Extract the (x, y) coordinate from the center of the cell holding the provided text.  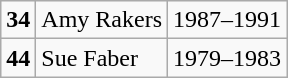
34 (18, 20)
Amy Rakers (102, 20)
44 (18, 58)
1987–1991 (228, 20)
1979–1983 (228, 58)
Sue Faber (102, 58)
